Scan for the cell matching the given text and deliver its (X, Y) coordinate at center. 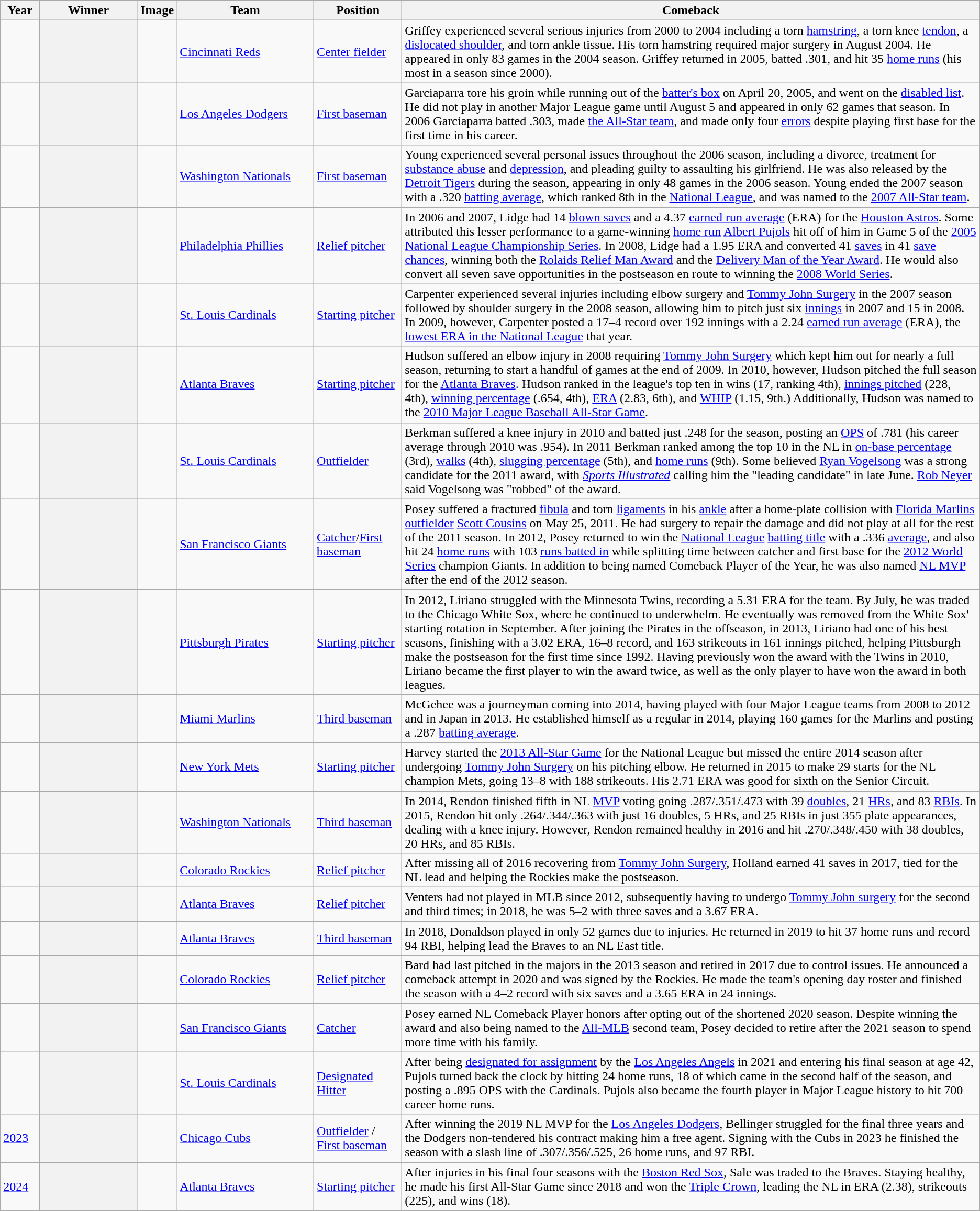
Position (358, 10)
Cincinnati Reds (246, 51)
Philadelphia Phillies (246, 246)
2024 (20, 1186)
Image (157, 10)
Designated Hitter (358, 1083)
Outfielder (358, 461)
Center fielder (358, 51)
Outfielder / First baseman (358, 1138)
Team (246, 10)
Catcher (358, 1028)
Chicago Cubs (246, 1138)
2023 (20, 1138)
Miami Marlins (246, 718)
Comeback (691, 10)
New York Mets (246, 766)
Year (20, 10)
Los Angeles Dodgers (246, 114)
Catcher/First baseman (358, 545)
Pittsburgh Pirates (246, 642)
Winner (89, 10)
